Return the (x, y) coordinate for the center point of the cell that contains the specified text.  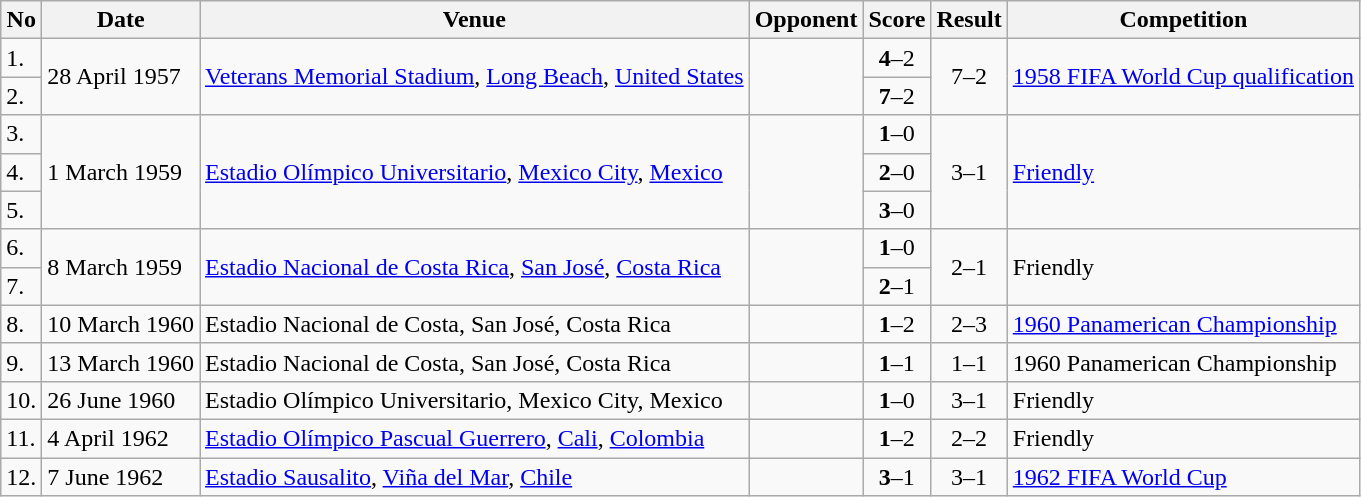
11. (22, 438)
Estadio Nacional de Costa Rica, San José, Costa Rica (475, 267)
3. (22, 134)
7 June 1962 (121, 477)
1 March 1959 (121, 172)
9. (22, 362)
8. (22, 324)
5. (22, 210)
Result (969, 20)
2–0 (897, 172)
Veterans Memorial Stadium, Long Beach, United States (475, 77)
12. (22, 477)
No (22, 20)
Venue (475, 20)
10. (22, 400)
3–0 (897, 210)
8 March 1959 (121, 267)
1962 FIFA World Cup (1183, 477)
1. (22, 58)
Opponent (806, 20)
2–2 (969, 438)
1958 FIFA World Cup qualification (1183, 77)
6. (22, 248)
Date (121, 20)
4 April 1962 (121, 438)
26 June 1960 (121, 400)
28 April 1957 (121, 77)
7. (22, 286)
4. (22, 172)
Estadio Olímpico Pascual Guerrero, Cali, Colombia (475, 438)
4–2 (897, 58)
Competition (1183, 20)
13 March 1960 (121, 362)
2–3 (969, 324)
Estadio Sausalito, Viña del Mar, Chile (475, 477)
10 March 1960 (121, 324)
2. (22, 96)
Score (897, 20)
